Capture the cell that displays the provided text and extract its (x, y) central coordinate. 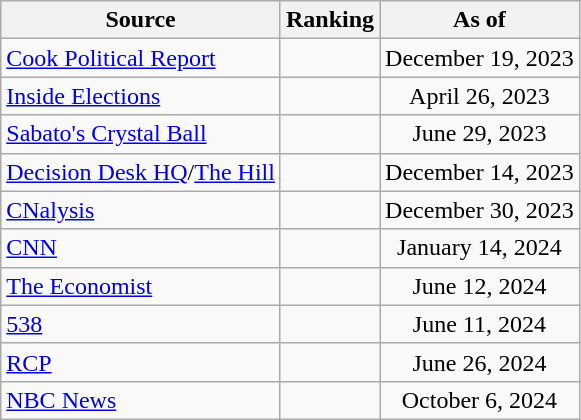
June 26, 2024 (480, 362)
Source (141, 20)
April 26, 2023 (480, 96)
NBC News (141, 400)
As of (480, 20)
June 11, 2024 (480, 324)
CNalysis (141, 210)
Decision Desk HQ/The Hill (141, 172)
The Economist (141, 286)
Sabato's Crystal Ball (141, 134)
January 14, 2024 (480, 248)
Cook Political Report (141, 58)
CNN (141, 248)
December 30, 2023 (480, 210)
October 6, 2024 (480, 400)
December 19, 2023 (480, 58)
June 12, 2024 (480, 286)
December 14, 2023 (480, 172)
Ranking (330, 20)
RCP (141, 362)
538 (141, 324)
Inside Elections (141, 96)
June 29, 2023 (480, 134)
